Detect which cell encompasses the target text, then output its [X, Y] center coordinate. 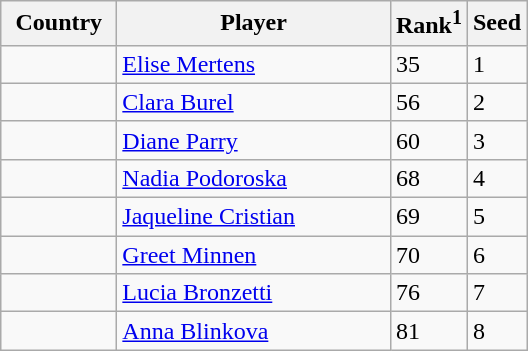
Rank1 [428, 24]
Seed [496, 24]
Clara Burel [254, 102]
35 [428, 64]
Jaqueline Cristian [254, 217]
70 [428, 255]
60 [428, 140]
69 [428, 217]
Country [59, 24]
68 [428, 178]
Lucia Bronzetti [254, 293]
Nadia Podoroska [254, 178]
Anna Blinkova [254, 331]
8 [496, 331]
6 [496, 255]
Player [254, 24]
4 [496, 178]
7 [496, 293]
2 [496, 102]
Diane Parry [254, 140]
5 [496, 217]
56 [428, 102]
Elise Mertens [254, 64]
3 [496, 140]
76 [428, 293]
1 [496, 64]
81 [428, 331]
Greet Minnen [254, 255]
